Return (x, y) of the center of cell containing provided text 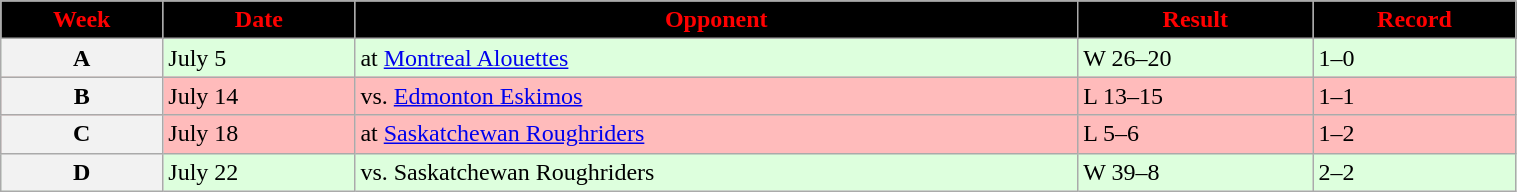
vs. Saskatchewan Roughriders (716, 172)
A (82, 58)
at Saskatchewan Roughriders (716, 134)
1–0 (1414, 58)
1–1 (1414, 96)
D (82, 172)
L 13–15 (1196, 96)
at Montreal Alouettes (716, 58)
W 39–8 (1196, 172)
July 18 (259, 134)
Date (259, 20)
L 5–6 (1196, 134)
1–2 (1414, 134)
Result (1196, 20)
vs. Edmonton Eskimos (716, 96)
July 5 (259, 58)
Record (1414, 20)
Opponent (716, 20)
2–2 (1414, 172)
July 22 (259, 172)
W 26–20 (1196, 58)
C (82, 134)
Week (82, 20)
July 14 (259, 96)
B (82, 96)
